Scan for the cell matching the given text and deliver its (X, Y) coordinate at center. 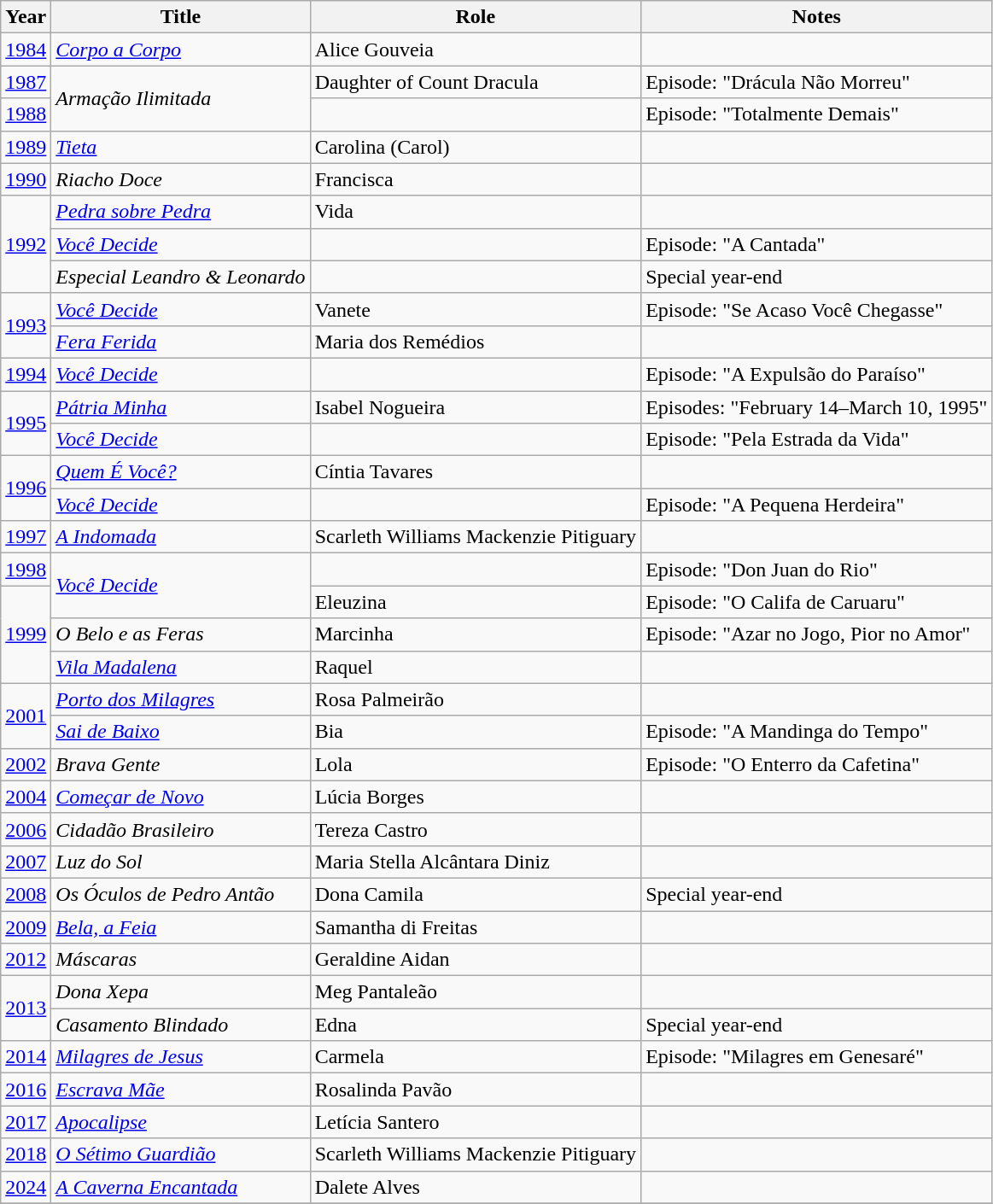
Apocalipse (181, 1122)
2006 (26, 829)
Episode: "Don Juan do Rio" (816, 570)
Milagres de Jesus (181, 1057)
Francisca (476, 179)
Dona Camila (476, 894)
2024 (26, 1187)
Episode: "A Mandinga do Tempo" (816, 732)
Letícia Santero (476, 1122)
Bela, a Feia (181, 926)
Raquel (476, 667)
Eleuzina (476, 602)
2016 (26, 1090)
Episode: "A Cantada" (816, 244)
2002 (26, 764)
Pedra sobre Pedra (181, 212)
Episode: "Drácula Não Morreu" (816, 82)
Carolina (Carol) (476, 147)
2017 (26, 1122)
Escrava Mãe (181, 1090)
Meg Pantaleão (476, 992)
2009 (26, 926)
1993 (26, 325)
Vila Madalena (181, 667)
Lola (476, 764)
Vida (476, 212)
Daughter of Count Dracula (476, 82)
Bia (476, 732)
Porto dos Milagres (181, 699)
Máscaras (181, 960)
Cidadão Brasileiro (181, 829)
Sai de Baixo (181, 732)
Carmela (476, 1057)
Edna (476, 1025)
Episodes: "February 14–March 10, 1995" (816, 407)
Episode: "O Califa de Caruaru" (816, 602)
Episode: "Pela Estrada da Vida" (816, 440)
2007 (26, 862)
2013 (26, 1008)
Rosa Palmeirão (476, 699)
1996 (26, 488)
Tereza Castro (476, 829)
2014 (26, 1057)
Dona Xepa (181, 992)
Dalete Alves (476, 1187)
2001 (26, 716)
Title (181, 17)
2008 (26, 894)
Episode: "A Pequena Herdeira" (816, 505)
1995 (26, 424)
Isabel Nogueira (476, 407)
2018 (26, 1154)
2012 (26, 960)
Brava Gente (181, 764)
Vanete (476, 309)
Lúcia Borges (476, 797)
A Caverna Encantada (181, 1187)
1989 (26, 147)
Especial Leandro & Leonardo (181, 277)
1997 (26, 537)
Luz do Sol (181, 862)
Tieta (181, 147)
Maria dos Remédios (476, 342)
Alice Gouveia (476, 50)
Samantha di Freitas (476, 926)
Episode: "A Expulsão do Paraíso" (816, 374)
Maria Stella Alcântara Diniz (476, 862)
O Sétimo Guardião (181, 1154)
1984 (26, 50)
1994 (26, 374)
Pátria Minha (181, 407)
Episode: "Azar no Jogo, Pior no Amor" (816, 634)
Episode: "Totalmente Demais" (816, 114)
Quem É Você? (181, 472)
Fera Ferida (181, 342)
Casamento Blindado (181, 1025)
Geraldine Aidan (476, 960)
Riacho Doce (181, 179)
Começar de Novo (181, 797)
Armação Ilimitada (181, 98)
1988 (26, 114)
Marcinha (476, 634)
Cíntia Tavares (476, 472)
Notes (816, 17)
1998 (26, 570)
A Indomada (181, 537)
Year (26, 17)
Role (476, 17)
Rosalinda Pavão (476, 1090)
Episode: "Se Acaso Você Chegasse" (816, 309)
1987 (26, 82)
1992 (26, 244)
2004 (26, 797)
Episode: "O Enterro da Cafetina" (816, 764)
Os Óculos de Pedro Antão (181, 894)
Episode: "Milagres em Genesaré" (816, 1057)
O Belo e as Feras (181, 634)
1990 (26, 179)
1999 (26, 634)
Corpo a Corpo (181, 50)
